Return (X, Y) of the center of cell containing provided text 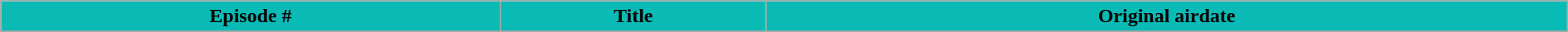
Episode # (251, 16)
Original airdate (1166, 16)
Title (633, 16)
